Detect which cell encompasses the target text, then output its (x, y) center coordinate. 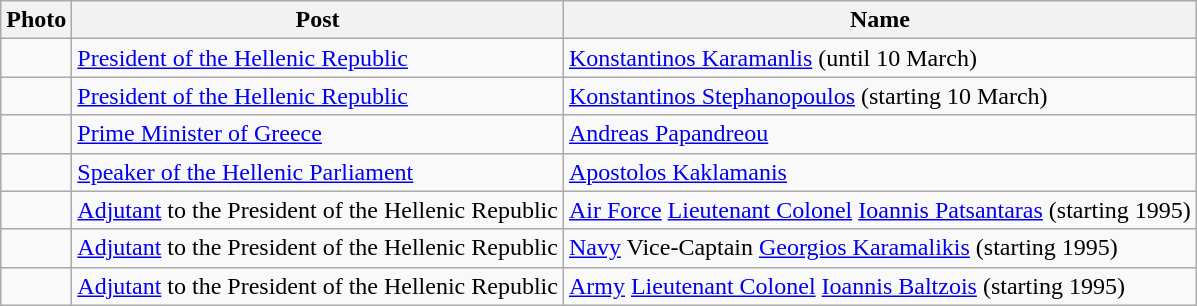
Navy Vice-Captain Georgios Karamalikis (starting 1995) (880, 248)
Konstantinos Stephanopoulos (starting 10 March) (880, 96)
Name (880, 20)
Photo (36, 20)
Andreas Papandreou (880, 134)
Apostolos Kaklamanis (880, 172)
Konstantinos Karamanlis (until 10 March) (880, 58)
Air Force Lieutenant Colonel Ioannis Patsantaras (starting 1995) (880, 210)
Army Lieutenant Colonel Ioannis Baltzois (starting 1995) (880, 286)
Post (318, 20)
Speaker of the Hellenic Parliament (318, 172)
Prime Minister of Greece (318, 134)
